Find where the given text appears and provide that cell's center as (X, Y) coordinate. 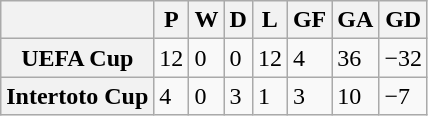
GA (356, 20)
UEFA Cup (78, 58)
L (270, 20)
P (172, 20)
D (238, 20)
−32 (404, 58)
1 (270, 96)
10 (356, 96)
W (206, 20)
−7 (404, 96)
Intertoto Cup (78, 96)
36 (356, 58)
GD (404, 20)
GF (309, 20)
